Return the (x, y) coordinate for the center point of the cell that contains the specified text.  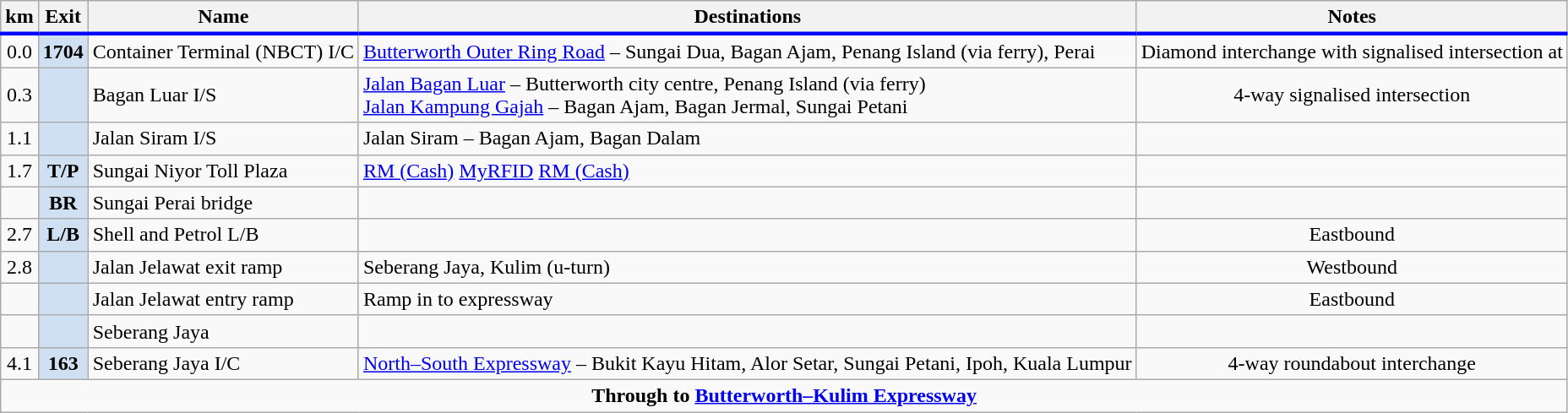
Jalan Bagan Luar – Butterworth city centre, Penang Island (via ferry) Jalan Kampung Gajah – Bagan Ajam, Bagan Jermal, Sungai Petani (747, 95)
Diamond interchange with signalised intersection at (1352, 51)
Jalan Siram – Bagan Ajam, Bagan Dalam (747, 139)
1.1 (19, 139)
Ramp in to expressway (747, 299)
1.7 (19, 171)
Jalan Siram I/S (223, 139)
Sungai Perai bridge (223, 203)
L/B (63, 235)
Name (223, 18)
0.0 (19, 51)
4.1 (19, 363)
Jalan Jelawat exit ramp (223, 267)
Jalan Jelawat entry ramp (223, 299)
Shell and Petrol L/B (223, 235)
Seberang Jaya (223, 331)
Seberang Jaya I/C (223, 363)
Destinations (747, 18)
RM (Cash) MyRFID RM (Cash) (747, 171)
BR (63, 203)
2.7 (19, 235)
km (19, 18)
Exit (63, 18)
0.3 (19, 95)
Sungai Niyor Toll Plaza (223, 171)
Westbound (1352, 267)
Notes (1352, 18)
4-way roundabout interchange (1352, 363)
4-way signalised intersection (1352, 95)
North–South Expressway – Bukit Kayu Hitam, Alor Setar, Sungai Petani, Ipoh, Kuala Lumpur (747, 363)
Container Terminal (NBCT) I/C (223, 51)
T/P (63, 171)
Seberang Jaya, Kulim (u-turn) (747, 267)
Butterworth Outer Ring Road – Sungai Dua, Bagan Ajam, Penang Island (via ferry), Perai (747, 51)
2.8 (19, 267)
Bagan Luar I/S (223, 95)
1704 (63, 51)
163 (63, 363)
Through to Butterworth–Kulim Expressway (784, 395)
